Capture the cell that displays the provided text and extract its (x, y) central coordinate. 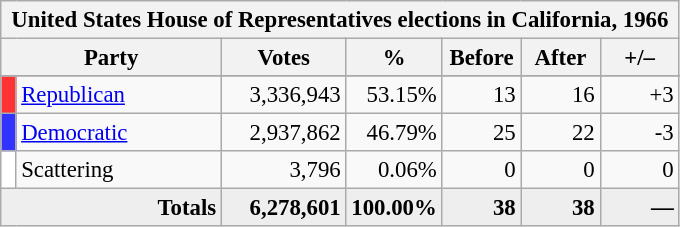
16 (560, 95)
46.79% (394, 133)
Scattering (119, 170)
22 (560, 133)
After (560, 58)
Totals (112, 208)
0.06% (394, 170)
United States House of Representatives elections in California, 1966 (340, 20)
— (640, 208)
100.00% (394, 208)
+/– (640, 58)
+3 (640, 95)
25 (482, 133)
53.15% (394, 95)
Before (482, 58)
2,937,862 (284, 133)
13 (482, 95)
% (394, 58)
Votes (284, 58)
Republican (119, 95)
3,796 (284, 170)
6,278,601 (284, 208)
3,336,943 (284, 95)
-3 (640, 133)
Democratic (119, 133)
Party (112, 58)
